For the text-containing cell, return its midpoint in (X, Y) coordinate format. 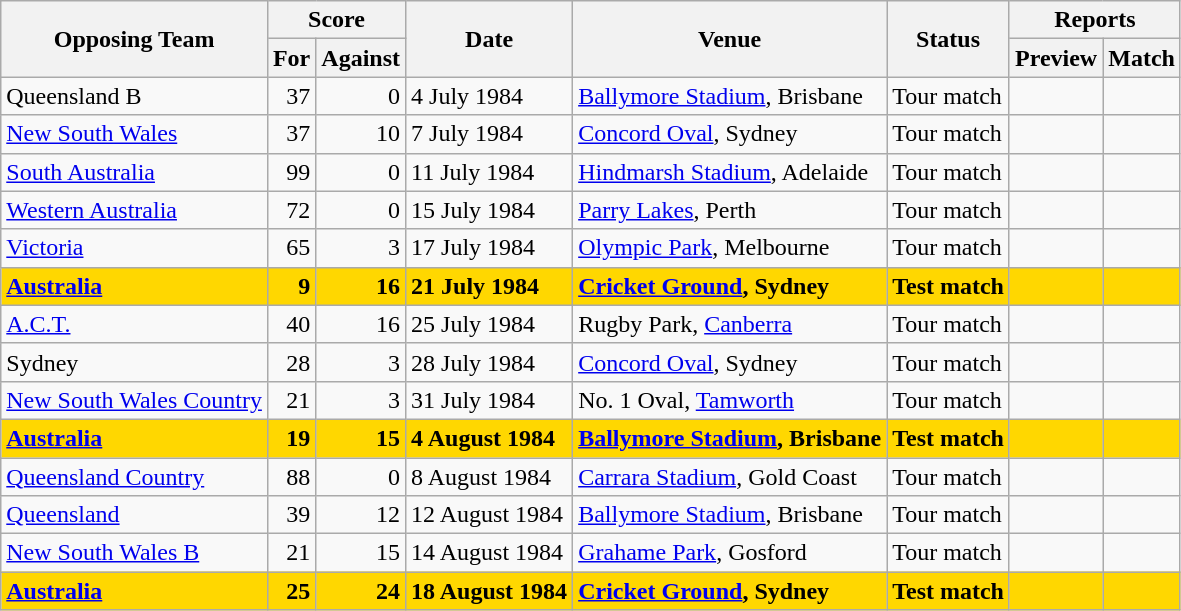
No. 1 Oval, Tamworth (730, 400)
Western Australia (134, 210)
9 (291, 286)
South Australia (134, 172)
40 (291, 324)
Victoria (134, 248)
Score (336, 20)
For (291, 58)
Queensland Country (134, 477)
99 (291, 172)
New South Wales B (134, 553)
18 August 1984 (490, 591)
Queensland B (134, 96)
8 August 1984 (490, 477)
Olympic Park, Melbourne (730, 248)
Carrara Stadium, Gold Coast (730, 477)
7 July 1984 (490, 134)
Date (490, 39)
28 July 1984 (490, 362)
Parry Lakes, Perth (730, 210)
72 (291, 210)
Reports (1094, 20)
88 (291, 477)
11 July 1984 (490, 172)
Match (1142, 58)
25 (291, 591)
4 July 1984 (490, 96)
15 July 1984 (490, 210)
Preview (1056, 58)
39 (291, 515)
28 (291, 362)
Opposing Team (134, 39)
Venue (730, 39)
Against (361, 58)
New South Wales Country (134, 400)
Grahame Park, Gosford (730, 553)
Rugby Park, Canberra (730, 324)
Queensland (134, 515)
Sydney (134, 362)
19 (291, 438)
14 August 1984 (490, 553)
17 July 1984 (490, 248)
Status (948, 39)
31 July 1984 (490, 400)
New South Wales (134, 134)
65 (291, 248)
4 August 1984 (490, 438)
Hindmarsh Stadium, Adelaide (730, 172)
21 July 1984 (490, 286)
A.C.T. (134, 324)
10 (361, 134)
12 (361, 515)
12 August 1984 (490, 515)
25 July 1984 (490, 324)
24 (361, 591)
